Locate the cell with the specified text and output its (X, Y) center coordinate. 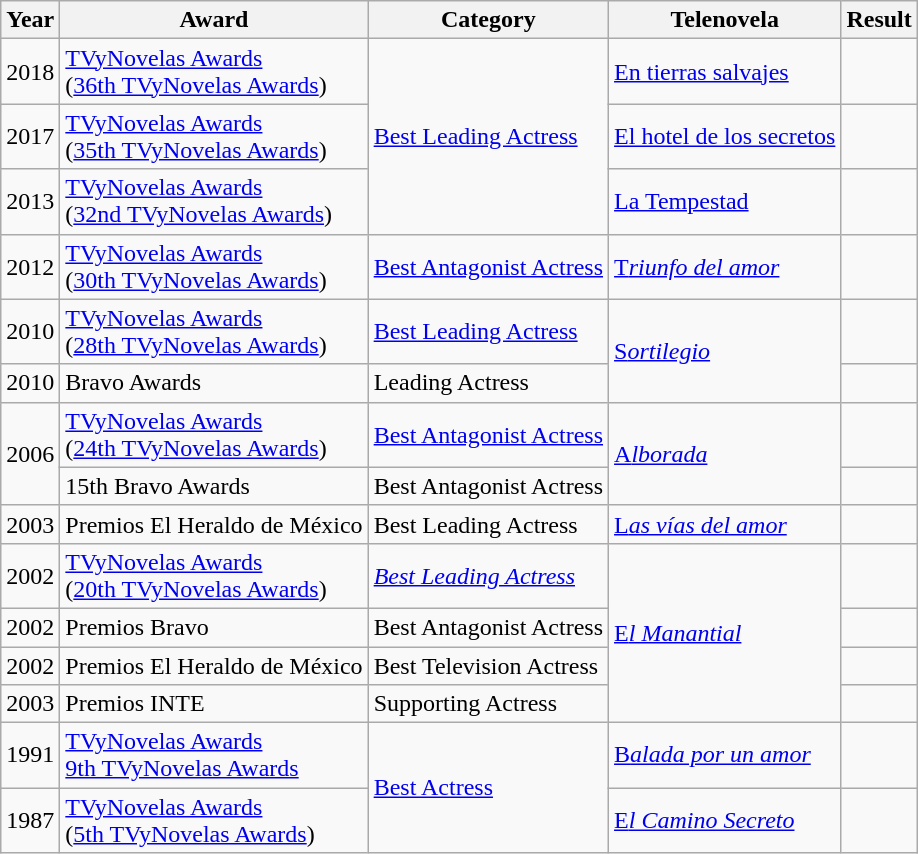
1987 (30, 820)
Bravo Awards (214, 383)
TVyNovelas Awards(24th TVyNovelas Awards) (214, 434)
Year (30, 20)
1991 (30, 756)
Premios Bravo (214, 627)
Leading Actress (488, 383)
El hotel de los secretos (725, 136)
La Tempestad (725, 202)
2018 (30, 72)
Alborada (725, 454)
15th Bravo Awards (214, 486)
Las vías del amor (725, 524)
Award (214, 20)
En tierras salvajes (725, 72)
Sortilegio (725, 350)
Premios INTE (214, 704)
Result (879, 20)
2013 (30, 202)
Telenovela (725, 20)
2017 (30, 136)
TVyNovelas Awards(20th TVyNovelas Awards) (214, 576)
Best Actress (488, 788)
El Manantial (725, 632)
Balada por un amor (725, 756)
TVyNovelas Awards9th TVyNovelas Awards (214, 756)
Triunfo del amor (725, 266)
TVyNovelas Awards(5th TVyNovelas Awards) (214, 820)
TVyNovelas Awards(28th TVyNovelas Awards) (214, 332)
El Camino Secreto (725, 820)
Supporting Actress (488, 704)
Category (488, 20)
2006 (30, 454)
TVyNovelas Awards(30th TVyNovelas Awards) (214, 266)
TVyNovelas Awards(32nd TVyNovelas Awards) (214, 202)
TVyNovelas Awards(36th TVyNovelas Awards) (214, 72)
2012 (30, 266)
Best Television Actress (488, 665)
TVyNovelas Awards(35th TVyNovelas Awards) (214, 136)
